Find where the given text appears and provide that cell's center as [X, Y] coordinate. 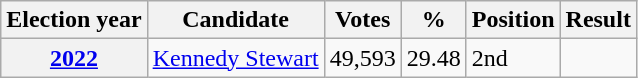
Result [598, 20]
Position [513, 20]
2022 [74, 58]
Election year [74, 20]
Candidate [236, 20]
29.48 [434, 58]
2nd [513, 58]
49,593 [362, 58]
% [434, 20]
Kennedy Stewart [236, 58]
Votes [362, 20]
